Return (X, Y) of the center of cell containing provided text 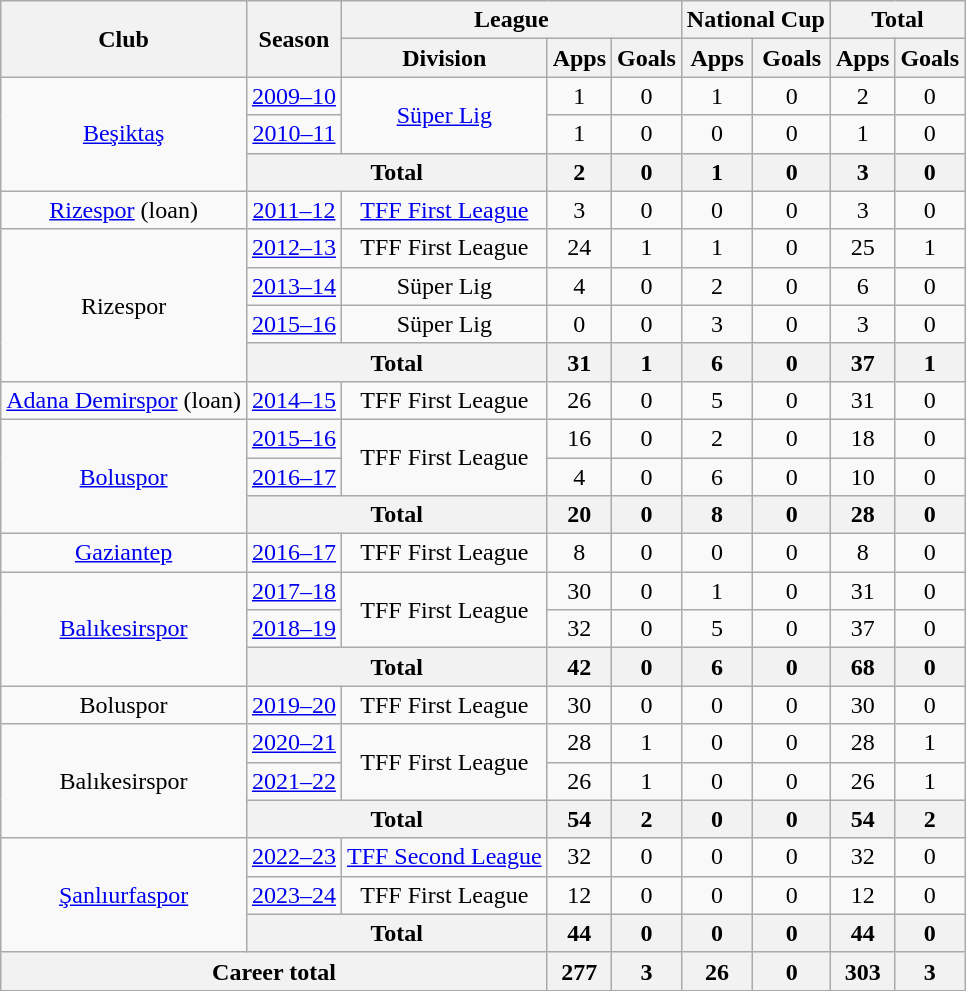
Beşiktaş (124, 134)
Career total (274, 971)
League (511, 20)
24 (579, 248)
TFF Second League (444, 857)
2023–24 (294, 895)
Division (444, 58)
2012–13 (294, 248)
Gaziantep (124, 553)
2010–11 (294, 134)
25 (862, 248)
Adana Demirspor (loan) (124, 400)
2017–18 (294, 591)
2013–14 (294, 286)
16 (579, 438)
277 (579, 971)
68 (862, 667)
2014–15 (294, 400)
Season (294, 39)
10 (862, 477)
Rizespor (loan) (124, 210)
20 (579, 515)
National Cup (756, 20)
2009–10 (294, 96)
Club (124, 39)
18 (862, 438)
2020–21 (294, 743)
2019–20 (294, 705)
303 (862, 971)
2021–22 (294, 781)
2022–23 (294, 857)
2018–19 (294, 629)
Rizespor (124, 305)
42 (579, 667)
Şanlıurfaspor (124, 895)
2011–12 (294, 210)
